Scan for the cell matching the given text and deliver its (X, Y) coordinate at center. 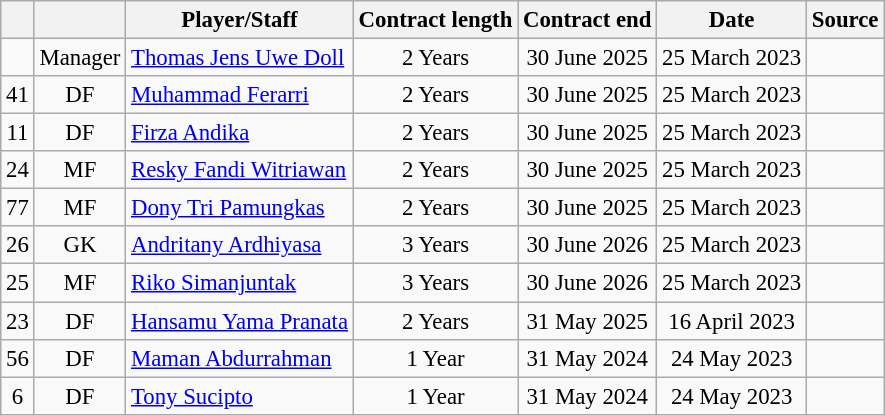
Dony Tri Pamungkas (240, 208)
31 May 2025 (588, 321)
Firza Andika (240, 133)
Source (846, 20)
Hansamu Yama Pranata (240, 321)
25 (18, 283)
Contract length (435, 20)
Manager (80, 58)
Thomas Jens Uwe Doll (240, 58)
23 (18, 321)
Tony Sucipto (240, 396)
Muhammad Ferarri (240, 95)
6 (18, 396)
Contract end (588, 20)
Player/Staff (240, 20)
11 (18, 133)
77 (18, 208)
Maman Abdurrahman (240, 358)
Resky Fandi Witriawan (240, 170)
Andritany Ardhiyasa (240, 245)
16 April 2023 (732, 321)
24 (18, 170)
26 (18, 245)
GK (80, 245)
Date (732, 20)
56 (18, 358)
41 (18, 95)
Riko Simanjuntak (240, 283)
